Return [X, Y] of the center of cell containing provided text 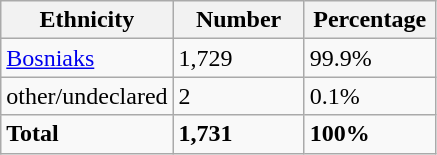
Bosniaks [87, 58]
Total [87, 134]
other/undeclared [87, 96]
1,731 [238, 134]
Ethnicity [87, 20]
Percentage [370, 20]
Number [238, 20]
0.1% [370, 96]
1,729 [238, 58]
99.9% [370, 58]
2 [238, 96]
100% [370, 134]
